For the text-containing cell, return its midpoint in (x, y) coordinate format. 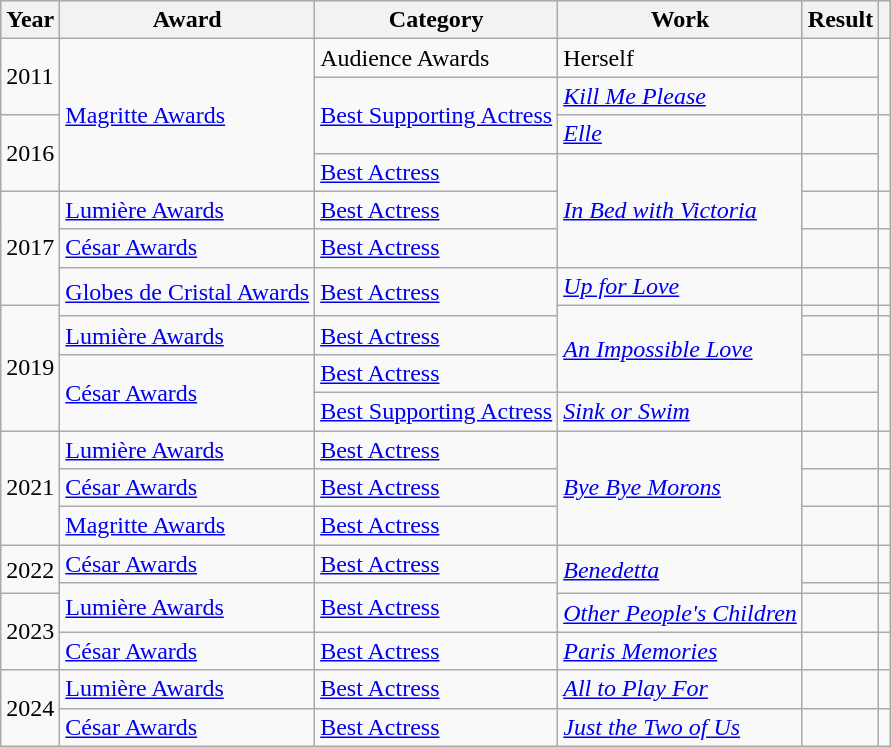
Globes de Cristal Awards (188, 292)
2019 (30, 368)
Just the Two of Us (680, 727)
Bye Bye Morons (680, 487)
Paris Memories (680, 651)
Sink or Swim (680, 411)
Elle (680, 134)
Herself (680, 58)
2022 (30, 570)
In Bed with Victoria (680, 210)
Kill Me Please (680, 96)
2011 (30, 77)
2016 (30, 153)
2017 (30, 248)
Year (30, 20)
All to Play For (680, 689)
An Impossible Love (680, 348)
Result (840, 20)
2024 (30, 708)
2021 (30, 487)
Work (680, 20)
Audience Awards (436, 58)
Award (188, 20)
Benedetta (680, 570)
Category (436, 20)
Other People's Children (680, 613)
Up for Love (680, 286)
2023 (30, 632)
